From the cell containing the given text, extract its center point as [x, y] coordinate. 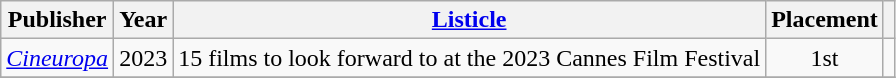
Year [144, 20]
15 films to look forward to at the 2023 Cannes Film Festival [470, 58]
Cineuropa [58, 58]
2023 [144, 58]
1st [825, 58]
Placement [825, 20]
Listicle [470, 20]
Publisher [58, 20]
